For the text-containing cell, return its midpoint in (X, Y) coordinate format. 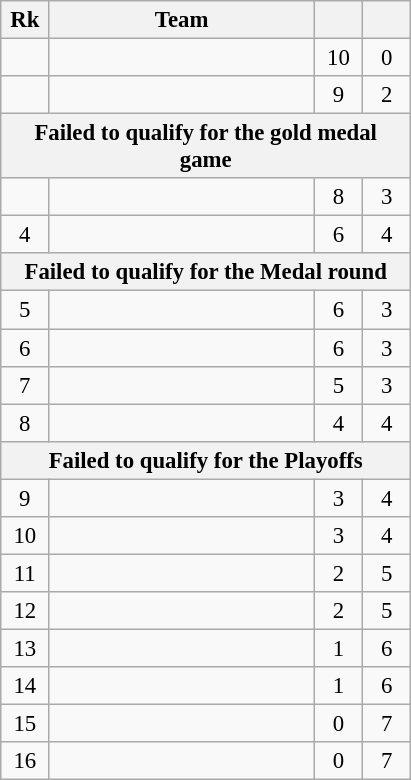
Team (182, 20)
16 (25, 761)
12 (25, 611)
11 (25, 573)
14 (25, 686)
Rk (25, 20)
15 (25, 724)
13 (25, 648)
Failed to qualify for the Playoffs (206, 460)
Failed to qualify for the Medal round (206, 273)
Failed to qualify for the gold medal game (206, 146)
